Locate the cell with the specified text and output its (X, Y) center coordinate. 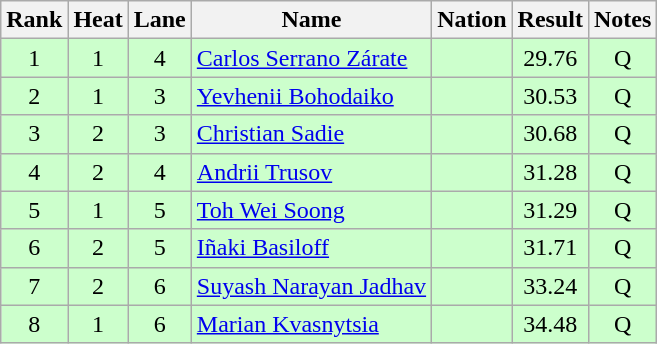
Andrii Trusov (311, 172)
7 (34, 286)
Name (311, 20)
30.68 (550, 134)
Carlos Serrano Zárate (311, 58)
Marian Kvasnytsia (311, 324)
31.28 (550, 172)
Result (550, 20)
Lane (160, 20)
34.48 (550, 324)
Christian Sadie (311, 134)
8 (34, 324)
Rank (34, 20)
Heat (98, 20)
Iñaki Basiloff (311, 248)
31.29 (550, 210)
29.76 (550, 58)
Nation (472, 20)
Suyash Narayan Jadhav (311, 286)
Yevhenii Bohodaiko (311, 96)
30.53 (550, 96)
Notes (622, 20)
33.24 (550, 286)
Toh Wei Soong (311, 210)
31.71 (550, 248)
